Return the (X, Y) coordinate for the center point of the cell that contains the specified text.  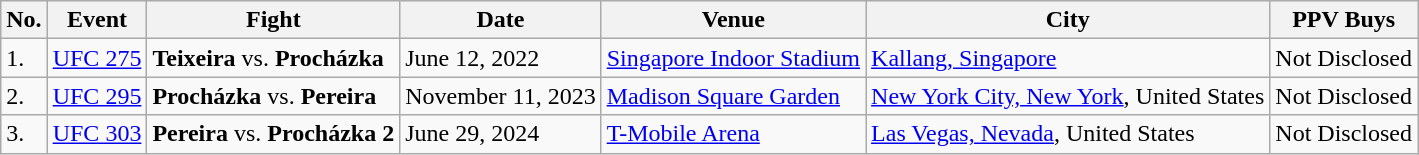
T-Mobile Arena (733, 134)
Date (500, 20)
Kallang, Singapore (1068, 58)
1. (24, 58)
PPV Buys (1344, 20)
City (1068, 20)
November 11, 2023 (500, 96)
UFC 275 (97, 58)
New York City, New York, United States (1068, 96)
Fight (274, 20)
Teixeira vs. Procházka (274, 58)
Procházka vs. Pereira (274, 96)
Madison Square Garden (733, 96)
Las Vegas, Nevada, United States (1068, 134)
Venue (733, 20)
Pereira vs. Procházka 2 (274, 134)
UFC 295 (97, 96)
June 29, 2024 (500, 134)
2. (24, 96)
Singapore Indoor Stadium (733, 58)
June 12, 2022 (500, 58)
UFC 303 (97, 134)
3. (24, 134)
Event (97, 20)
No. (24, 20)
